Provide the [X, Y] coordinate of the cell's center where the given text is located.  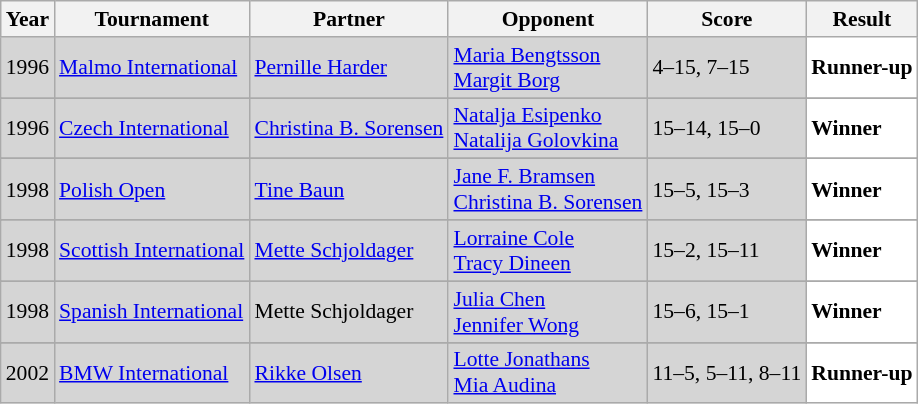
15–2, 15–11 [726, 250]
Czech International [152, 128]
Score [726, 19]
4–15, 7–15 [726, 68]
Pernille Harder [348, 68]
Opponent [548, 19]
Partner [348, 19]
Christina B. Sorensen [348, 128]
Lorraine Cole Tracy Dineen [548, 250]
BMW International [152, 372]
2002 [28, 372]
Jane F. Bramsen Christina B. Sorensen [548, 190]
Natalja Esipenko Natalija Golovkina [548, 128]
Malmo International [152, 68]
15–14, 15–0 [726, 128]
Year [28, 19]
Lotte Jonathans Mia Audina [548, 372]
Tine Baun [348, 190]
Scottish International [152, 250]
11–5, 5–11, 8–11 [726, 372]
Spanish International [152, 312]
Polish Open [152, 190]
Tournament [152, 19]
15–6, 15–1 [726, 312]
Maria Bengtsson Margit Borg [548, 68]
Julia Chen Jennifer Wong [548, 312]
Rikke Olsen [348, 372]
Result [862, 19]
15–5, 15–3 [726, 190]
